Find where the given text appears and provide that cell's center as [X, Y] coordinate. 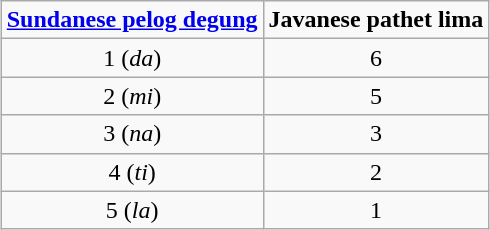
2 [376, 172]
4 (ti) [132, 172]
3 (na) [132, 134]
Javanese pathet lima [376, 20]
1 (da) [132, 58]
6 [376, 58]
5 (la) [132, 210]
2 (mi) [132, 96]
3 [376, 134]
5 [376, 96]
Sundanese pelog degung [132, 20]
1 [376, 210]
